Return the [x, y] coordinate for the center point of the cell that contains the specified text.  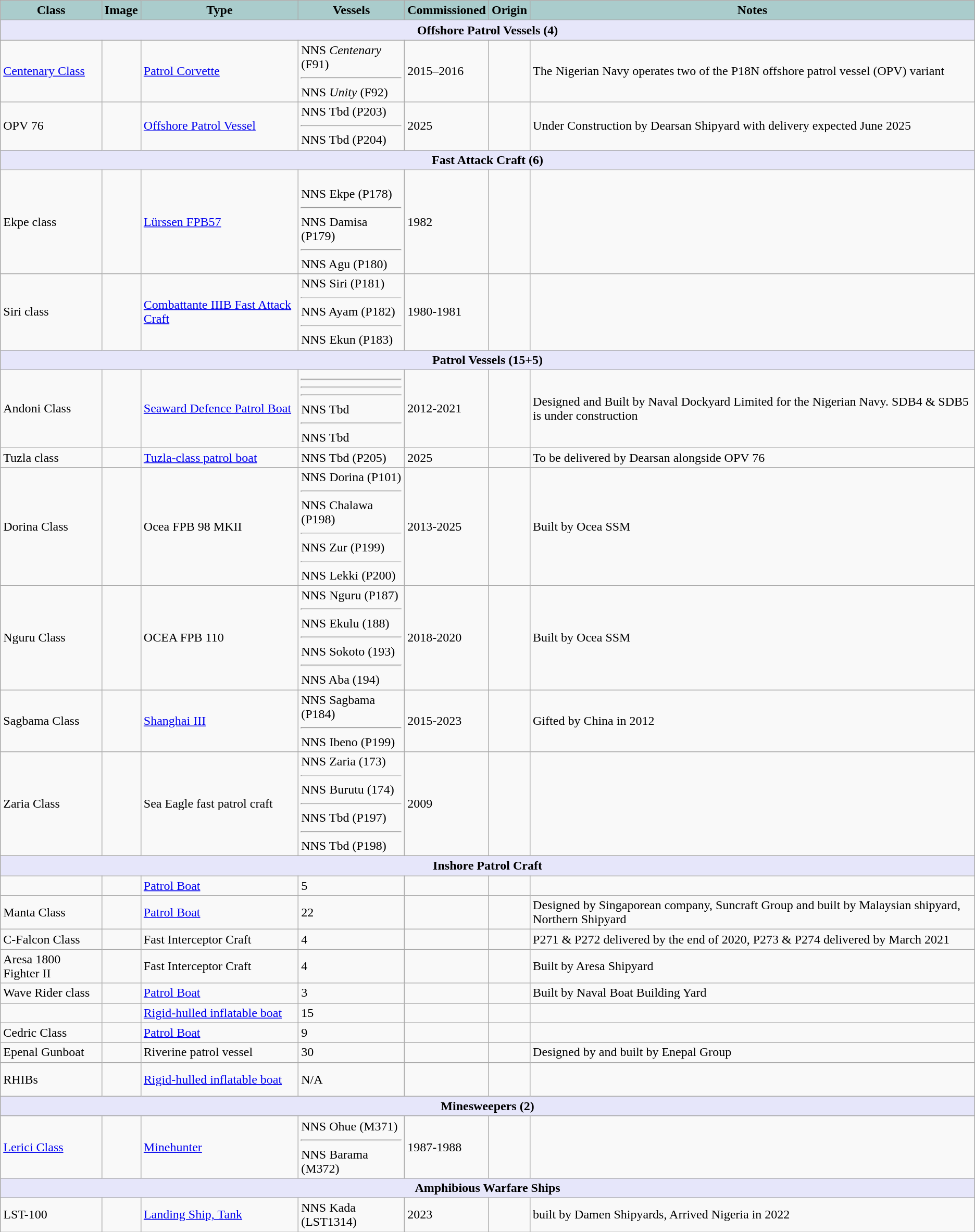
2009 [447, 804]
Sea Eagle fast patrol craft [219, 804]
Landing Ship, Tank [219, 1214]
C-Falcon Class [51, 939]
Commissioned [447, 10]
NNS Nguru (P187) NNS Ekulu (188) NNS Sokoto (193) NNS Aba (194) [352, 637]
Tuzla class [51, 457]
NNS Ekpe (P178) NNS Damisa (P179) NNS Agu (P180) [352, 222]
The Nigerian Navy operates two of the P18N offshore patrol vessel (OPV) variant [753, 71]
22 [352, 912]
2015-2023 [447, 721]
Tuzla-class patrol boat [219, 457]
Image [121, 10]
Sagbama Class [51, 721]
NNS Ohue (M371) NNS Barama (M372) [352, 1147]
Designed by Singaporean company, Suncraft Group and built by Malaysian shipyard, Northern Shipyard [753, 912]
Aresa 1800 Fighter II [51, 966]
Manta Class [51, 912]
Gifted by China in 2012 [753, 721]
Offshore Patrol Vessel [219, 126]
Notes [753, 10]
1980-1981 [447, 312]
2015–2016 [447, 71]
2013-2025 [447, 526]
Designed and Built by Naval Dockyard Limited for the Nigerian Navy. SDB4 & SDB5 is under construction [753, 408]
Built by Aresa Shipyard [753, 966]
Minesweepers (2) [488, 1106]
Patrol Vessels (15+5) [488, 360]
1987-1988 [447, 1147]
NNS Siri (P181) NNS Ayam (P182) NNS Ekun (P183) [352, 312]
2012-2021 [447, 408]
Ekpe class [51, 222]
Siri class [51, 312]
Fast Attack Craft (6) [488, 160]
Class [51, 10]
Under Construction by Dearsan Shipyard with delivery expected June 2025 [753, 126]
NNS Tbd NNS Tbd [352, 408]
Patrol Corvette [219, 71]
Cedric Class [51, 1033]
OPV 76 [51, 126]
NNS Dorina (P101) NNS Chalawa (P198) NNS Zur (P199) NNS Lekki (P200) [352, 526]
Epenal Gunboat [51, 1052]
9 [352, 1033]
Minehunter [219, 1147]
5 [352, 886]
To be delivered by Dearsan alongside OPV 76 [753, 457]
30 [352, 1052]
Seaward Defence Patrol Boat [219, 408]
Lürssen FPB57 [219, 222]
Designed by and built by Enepal Group [753, 1052]
2023 [447, 1214]
Riverine patrol vessel [219, 1052]
NNS Tbd (P205) [352, 457]
Lerici Class [51, 1147]
Offshore Patrol Vessels (4) [488, 30]
Type [219, 10]
Zaria Class [51, 804]
Built by Naval Boat Building Yard [753, 993]
Origin [509, 10]
Combattante IIIB Fast Attack Craft [219, 312]
Ocea FPB 98 MKII [219, 526]
NNS Sagbama (P184) NNS Ibeno (P199) [352, 721]
NNS Zaria (173) NNS Burutu (174) NNS Tbd (P197) NNS Tbd (P198) [352, 804]
RHIBs [51, 1079]
Nguru Class [51, 637]
Amphibious Warfare Ships [488, 1188]
Centenary Class [51, 71]
2018-2020 [447, 637]
Andoni Class [51, 408]
Wave Rider class [51, 993]
3 [352, 993]
LST-100 [51, 1214]
Dorina Class [51, 526]
OCEA FPB 110 [219, 637]
N/A [352, 1079]
1982 [447, 222]
Vessels [352, 10]
NNS Kada (LST1314) [352, 1214]
Shanghai III [219, 721]
15 [352, 1013]
P271 & P272 delivered by the end of 2020, P273 & P274 delivered by March 2021 [753, 939]
NNS Centenary (F91) NNS Unity (F92) [352, 71]
Inshore Patrol Craft [488, 866]
built by Damen Shipyards, Arrived Nigeria in 2022 [753, 1214]
NNS Tbd (P203) NNS Tbd (P204) [352, 126]
